Locate the cell with the specified text and output its [X, Y] center coordinate. 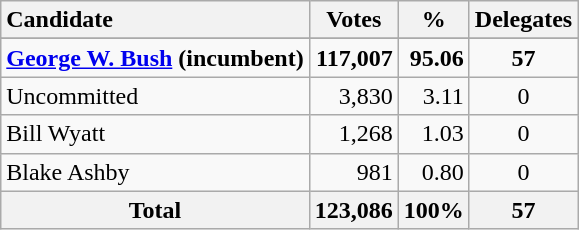
George W. Bush (incumbent) [155, 58]
95.06 [434, 58]
981 [354, 172]
% [434, 20]
100% [434, 210]
117,007 [354, 58]
Bill Wyatt [155, 134]
1.03 [434, 134]
Delegates [523, 20]
0.80 [434, 172]
Uncommitted [155, 96]
123,086 [354, 210]
3,830 [354, 96]
Total [155, 210]
3.11 [434, 96]
Votes [354, 20]
1,268 [354, 134]
Candidate [155, 20]
Blake Ashby [155, 172]
